Pinpoint the cell where the given text exists, returning its (X, Y) midpoint coordinate. 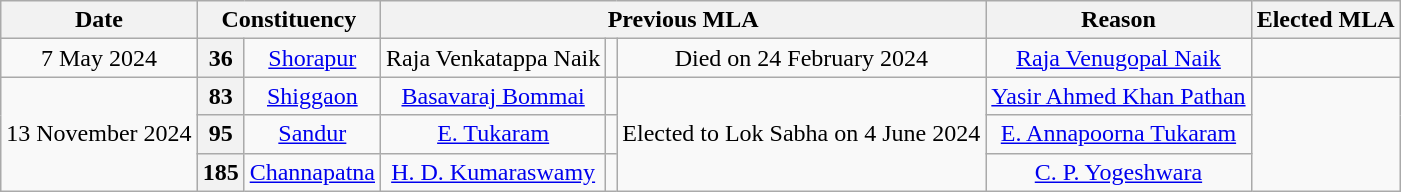
36 (220, 58)
Sandur (312, 134)
Raja Venkatappa Naik (494, 58)
Basavaraj Bommai (494, 96)
Reason (1118, 20)
185 (220, 172)
Shorapur (312, 58)
83 (220, 96)
13 November 2024 (99, 134)
Elected to Lok Sabha on 4 June 2024 (802, 134)
E. Tukaram (494, 134)
Raja Venugopal Naik (1118, 58)
Previous MLA (684, 20)
Yasir Ahmed Khan Pathan (1118, 96)
C. P. Yogeshwara (1118, 172)
Date (99, 20)
7 May 2024 (99, 58)
Elected MLA (1326, 20)
Died on 24 February 2024 (802, 58)
E. Annapoorna Tukaram (1118, 134)
H. D. Kumaraswamy (494, 172)
95 (220, 134)
Shiggaon (312, 96)
Channapatna (312, 172)
Constituency (288, 20)
